Find where the given text appears and provide that cell's center as [x, y] coordinate. 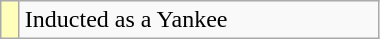
Inducted as a Yankee [198, 20]
